Provide the (X, Y) coordinate of the cell's center where the given text is located.  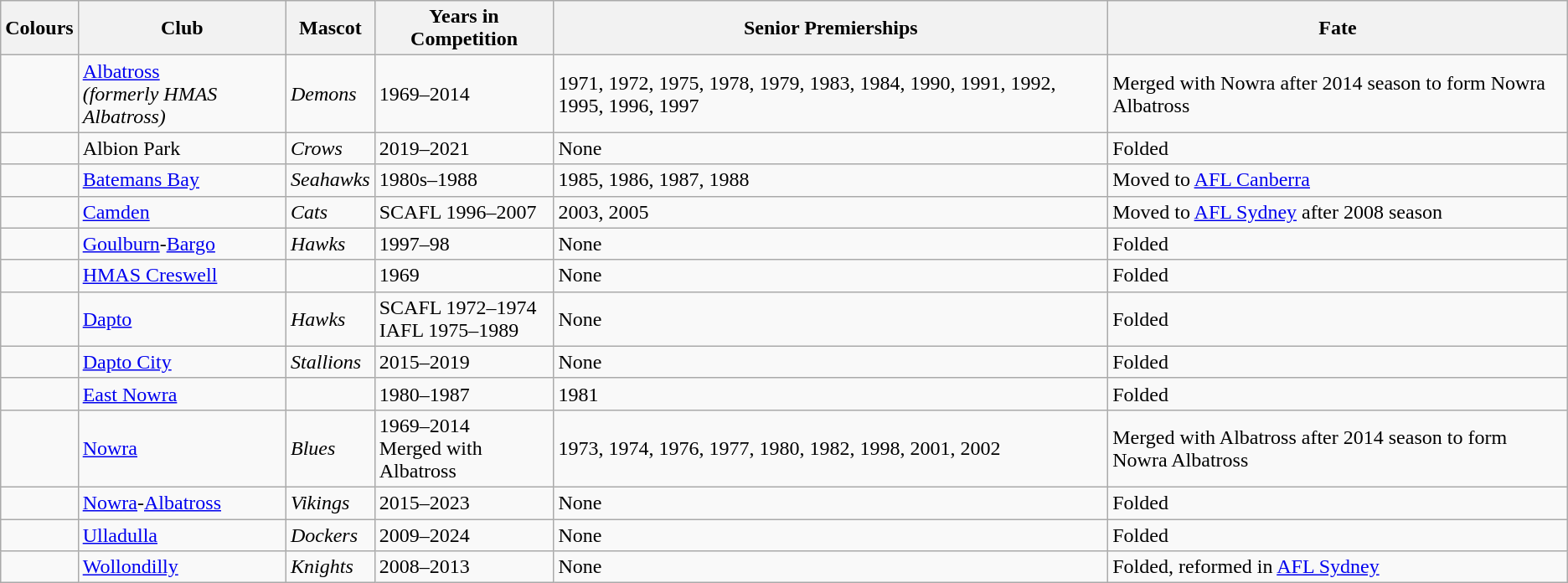
Moved to AFL Canberra (1338, 180)
East Nowra (182, 394)
1997–98 (464, 244)
SCAFL 1972–1974IAFL 1975–1989 (464, 318)
Albatross(formerly HMAS Albatross) (182, 94)
2015–2023 (464, 503)
Merged with Albatross after 2014 season to form Nowra Albatross (1338, 448)
Batemans Bay (182, 180)
2003, 2005 (831, 212)
2019–2021 (464, 148)
Wollondilly (182, 567)
1981 (831, 394)
Senior Premierships (831, 28)
SCAFL 1996–2007 (464, 212)
Merged with Nowra after 2014 season to form Nowra Albatross (1338, 94)
1973, 1974, 1976, 1977, 1980, 1982, 1998, 2001, 2002 (831, 448)
Years in Competition (464, 28)
1980–1987 (464, 394)
Moved to AFL Sydney after 2008 season (1338, 212)
Demons (331, 94)
Club (182, 28)
2009–2024 (464, 535)
Seahawks (331, 180)
Albion Park (182, 148)
Cats (331, 212)
HMAS Creswell (182, 276)
Vikings (331, 503)
Nowra (182, 448)
1971, 1972, 1975, 1978, 1979, 1983, 1984, 1990, 1991, 1992, 1995, 1996, 1997 (831, 94)
Goulburn-Bargo (182, 244)
Blues (331, 448)
Crows (331, 148)
Nowra-Albatross (182, 503)
Folded, reformed in AFL Sydney (1338, 567)
1969–2014 (464, 94)
Mascot (331, 28)
2015–2019 (464, 362)
2008–2013 (464, 567)
Ulladulla (182, 535)
Colours (39, 28)
Fate (1338, 28)
1980s–1988 (464, 180)
Dapto City (182, 362)
1969 (464, 276)
Stallions (331, 362)
Dockers (331, 535)
Camden (182, 212)
Knights (331, 567)
Dapto (182, 318)
1985, 1986, 1987, 1988 (831, 180)
1969–2014Merged with Albatross (464, 448)
